Pinpoint the cell where the given text exists, returning its (X, Y) midpoint coordinate. 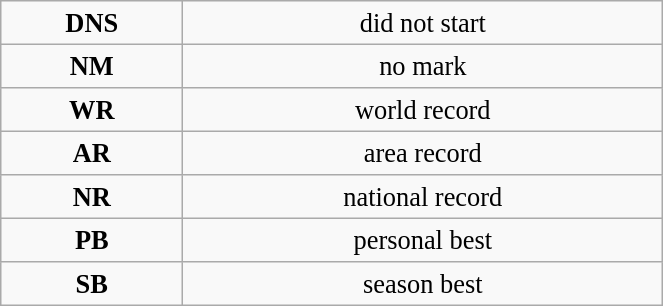
AR (92, 153)
season best (423, 284)
NR (92, 197)
no mark (423, 66)
world record (423, 109)
PB (92, 240)
did not start (423, 22)
area record (423, 153)
WR (92, 109)
DNS (92, 22)
SB (92, 284)
national record (423, 197)
personal best (423, 240)
NM (92, 66)
